Pinpoint the cell where the given text exists, returning its (x, y) midpoint coordinate. 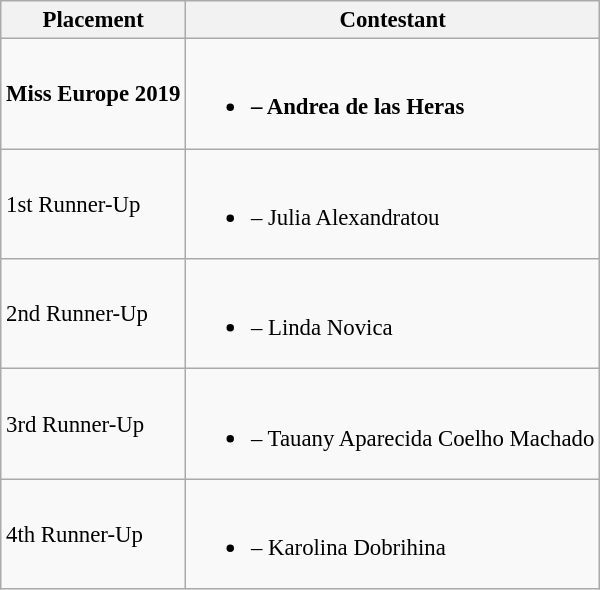
– Julia Alexandratou (393, 204)
1st Runner-Up (94, 204)
– Linda Novica (393, 314)
Placement (94, 20)
– Karolina Dobrihina (393, 534)
3rd Runner-Up (94, 424)
– Tauany Aparecida Coelho Machado (393, 424)
2nd Runner-Up (94, 314)
Contestant (393, 20)
Miss Europe 2019 (94, 94)
– Andrea de las Heras (393, 94)
4th Runner-Up (94, 534)
